Search for the cell housing the specified text and yield its (X, Y) center coordinate. 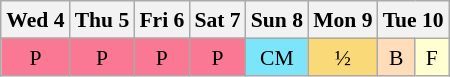
Mon 9 (342, 20)
CM (277, 56)
Tue 10 (414, 20)
Sun 8 (277, 20)
½ (342, 56)
Thu 5 (102, 20)
F (432, 56)
Fri 6 (162, 20)
B (396, 56)
Wed 4 (35, 20)
Sat 7 (217, 20)
